From the cell containing the given text, extract its center point as (X, Y) coordinate. 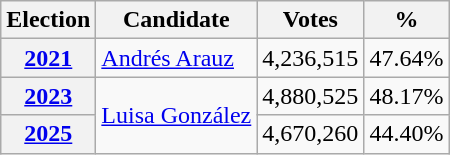
Candidate (176, 20)
Votes (310, 20)
48.17% (406, 96)
4,236,515 (310, 58)
2023 (48, 96)
4,670,260 (310, 134)
2021 (48, 58)
2025 (48, 134)
Luisa González (176, 115)
% (406, 20)
47.64% (406, 58)
Andrés Arauz (176, 58)
4,880,525 (310, 96)
Election (48, 20)
44.40% (406, 134)
